Locate the cell with the specified text and output its [X, Y] center coordinate. 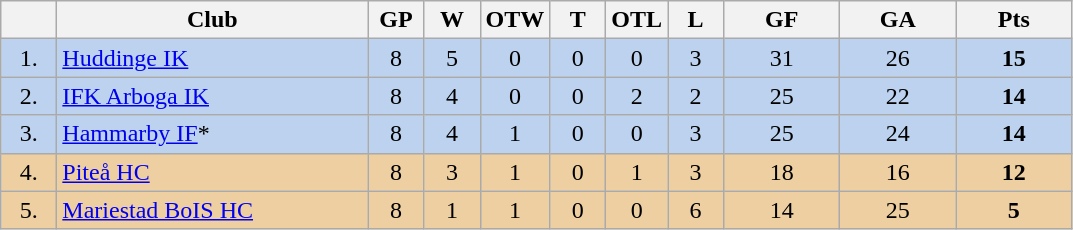
GP [396, 20]
GA [898, 20]
Hammarby IF* [212, 134]
31 [782, 58]
22 [898, 96]
OTL [637, 20]
3. [29, 134]
Pts [1014, 20]
6 [696, 210]
Mariestad BoIS HC [212, 210]
18 [782, 172]
Piteå HC [212, 172]
T [578, 20]
12 [1014, 172]
W [452, 20]
OTW [515, 20]
16 [898, 172]
IFK Arboga IK [212, 96]
4. [29, 172]
1. [29, 58]
24 [898, 134]
26 [898, 58]
Huddinge IK [212, 58]
15 [1014, 58]
GF [782, 20]
L [696, 20]
Club [212, 20]
2. [29, 96]
5. [29, 210]
